Extract the [x, y] coordinate from the center of the cell holding the provided text.  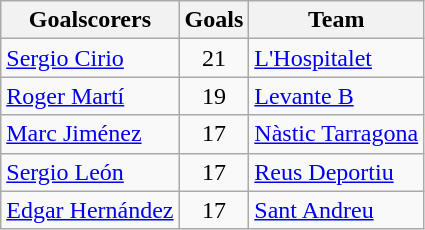
Edgar Hernández [90, 210]
Nàstic Tarragona [336, 134]
Goals [214, 20]
L'Hospitalet [336, 58]
Roger Martí [90, 96]
Sergio León [90, 172]
Goalscorers [90, 20]
Marc Jiménez [90, 134]
19 [214, 96]
Reus Deportiu [336, 172]
Levante B [336, 96]
Sergio Cirio [90, 58]
21 [214, 58]
Team [336, 20]
Sant Andreu [336, 210]
